Provide the (X, Y) coordinate of the cell's center where the given text is located.  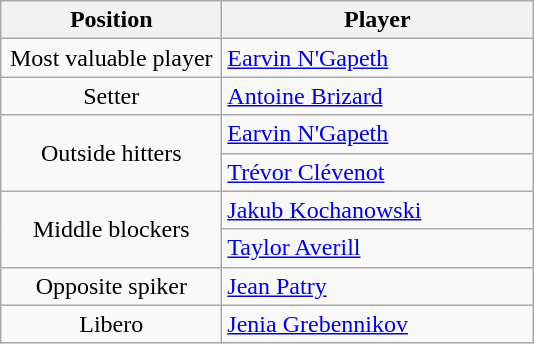
Opposite spiker (112, 286)
Player (378, 20)
Jenia Grebennikov (378, 324)
Position (112, 20)
Outside hitters (112, 153)
Jean Patry (378, 286)
Antoine Brizard (378, 96)
Most valuable player (112, 58)
Jakub Kochanowski (378, 210)
Libero (112, 324)
Taylor Averill (378, 248)
Setter (112, 96)
Trévor Clévenot (378, 172)
Middle blockers (112, 229)
